Identify which cell holds the provided text, then report its [X, Y] central coordinate. 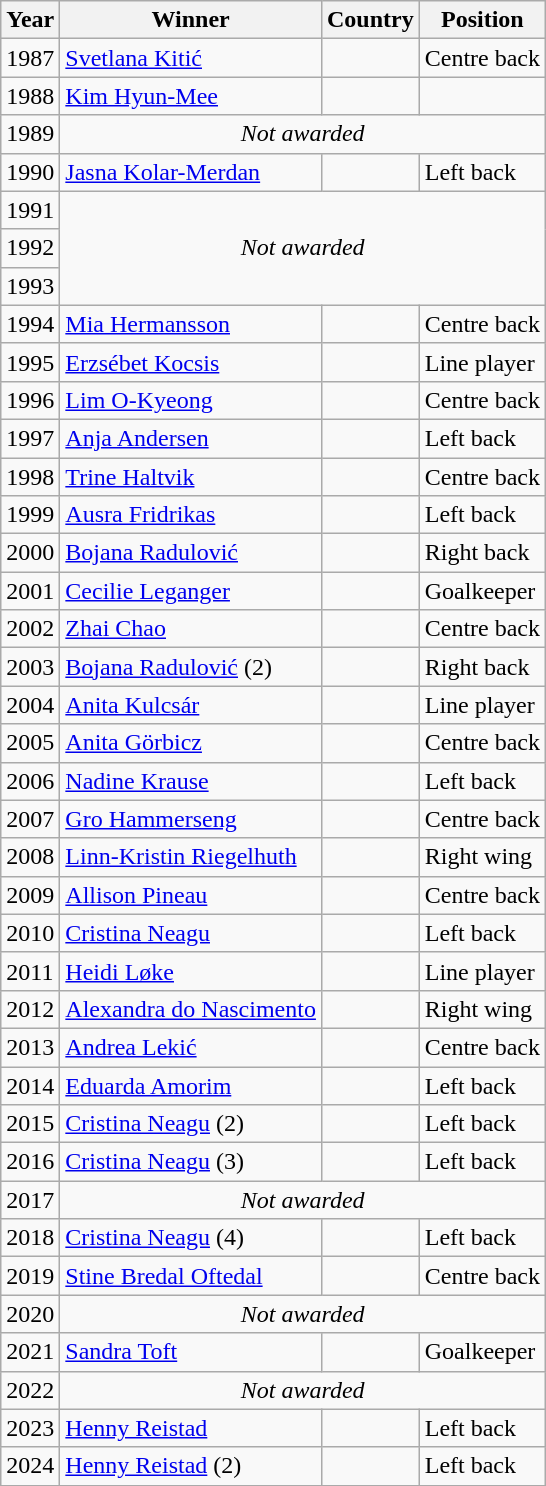
Anita Kulcsár [191, 705]
Gro Hammerseng [191, 819]
2007 [30, 819]
Eduarda Amorim [191, 1085]
Cristina Neagu (4) [191, 1238]
Bojana Radulović [191, 553]
1995 [30, 362]
Country [370, 20]
Mia Hermansson [191, 324]
2003 [30, 667]
2017 [30, 1200]
2020 [30, 1314]
Cristina Neagu (2) [191, 1124]
Heidi Løke [191, 971]
1993 [30, 286]
2022 [30, 1390]
Alexandra do Nascimento [191, 1009]
2012 [30, 1009]
2014 [30, 1085]
1994 [30, 324]
2023 [30, 1428]
Cecilie Leganger [191, 591]
1990 [30, 172]
Anja Andersen [191, 438]
2024 [30, 1466]
2019 [30, 1276]
Nadine Krause [191, 781]
Erzsébet Kocsis [191, 362]
1996 [30, 400]
1991 [30, 210]
2010 [30, 933]
Henny Reistad [191, 1428]
Position [482, 20]
1987 [30, 58]
1988 [30, 96]
Bojana Radulović (2) [191, 667]
2008 [30, 857]
2009 [30, 895]
Zhai Chao [191, 629]
Andrea Lekić [191, 1047]
2015 [30, 1124]
1999 [30, 515]
Jasna Kolar-Merdan [191, 172]
Trine Haltvik [191, 477]
2011 [30, 971]
1989 [30, 134]
1997 [30, 438]
Lim O-Kyeong [191, 400]
Anita Görbicz [191, 743]
Cristina Neagu [191, 933]
1998 [30, 477]
Winner [191, 20]
2005 [30, 743]
Henny Reistad (2) [191, 1466]
2000 [30, 553]
Cristina Neagu (3) [191, 1162]
2002 [30, 629]
2001 [30, 591]
Year [30, 20]
2013 [30, 1047]
1992 [30, 248]
Svetlana Kitić [191, 58]
2016 [30, 1162]
2006 [30, 781]
Stine Bredal Oftedal [191, 1276]
2021 [30, 1352]
2018 [30, 1238]
Kim Hyun-Mee [191, 96]
Allison Pineau [191, 895]
Linn-Kristin Riegelhuth [191, 857]
Ausra Fridrikas [191, 515]
2004 [30, 705]
Sandra Toft [191, 1352]
